Provide the (x, y) coordinate of the cell's center where the given text is located.  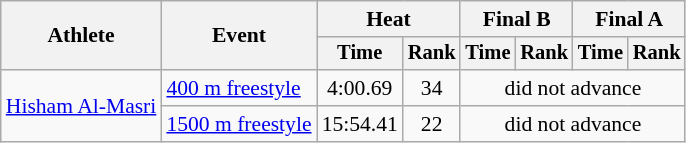
Athlete (82, 36)
4:00.69 (360, 88)
1500 m freestyle (238, 124)
Final B (516, 19)
400 m freestyle (238, 88)
Heat (389, 19)
22 (432, 124)
34 (432, 88)
Hisham Al-Masri (82, 106)
15:54.41 (360, 124)
Final A (629, 19)
Event (238, 36)
